Capture the cell that displays the provided text and extract its [X, Y] central coordinate. 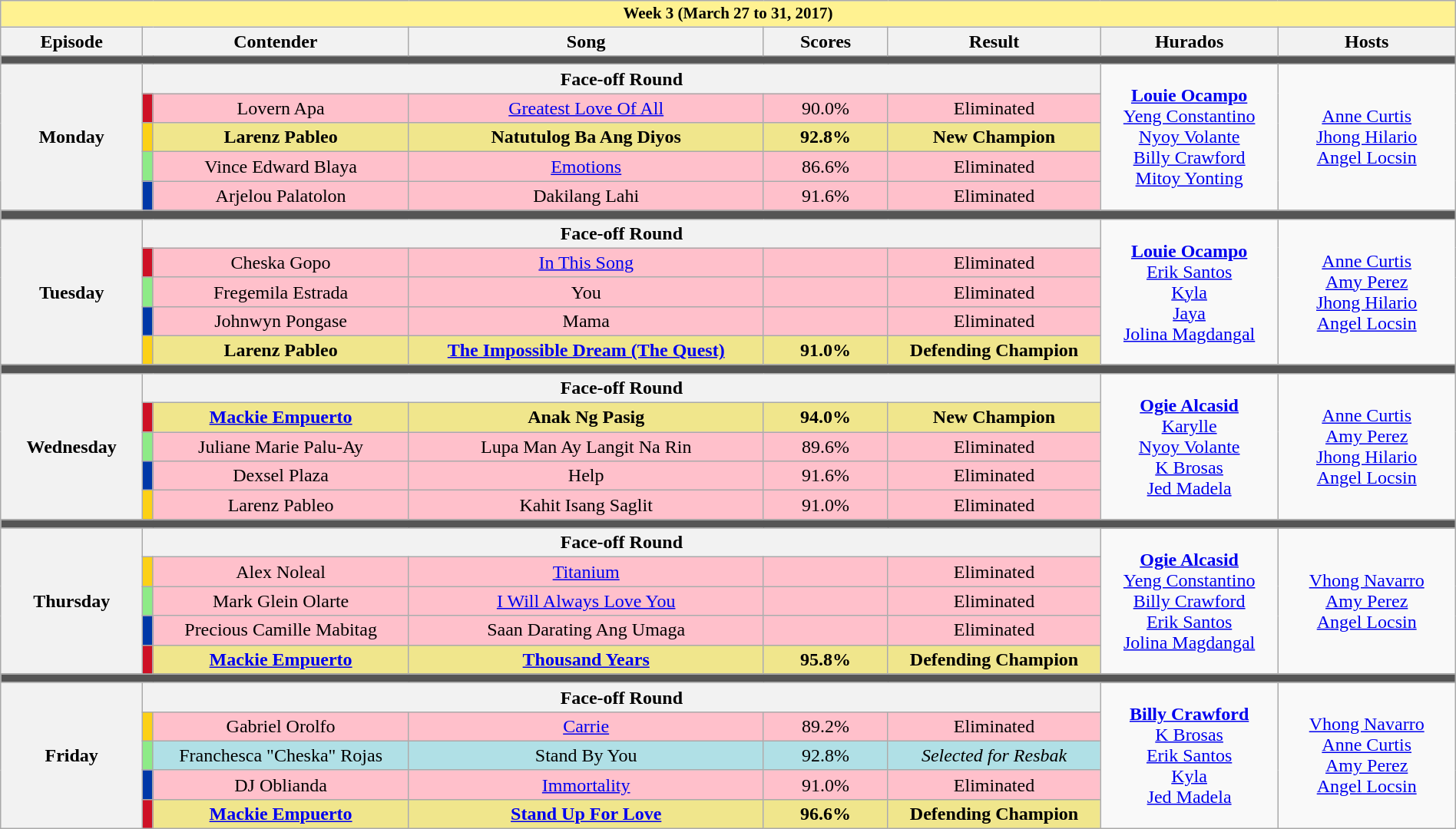
Hurados [1189, 41]
In This Song [586, 263]
Johnwyn Pongase [281, 321]
Emotions [586, 167]
Lupa Man Ay Langit Na Rin [586, 447]
Week 3 (March 27 to 31, 2017) [728, 14]
89.2% [826, 726]
Result [994, 41]
Mama [586, 321]
Alex Noleal [281, 572]
Titanium [586, 572]
Immortality [586, 784]
Dakilang Lahi [586, 196]
Stand By You [586, 755]
Selected for Resbak [994, 755]
Vhong NavarroAmy PerezAngel Locsin [1367, 601]
Vhong NavarroAnne CurtisAmy PerezAngel Locsin [1367, 755]
Contender [276, 41]
Dexsel Plaza [281, 476]
Thursday [72, 601]
Fregemila Estrada [281, 292]
Carrie [586, 726]
Louie OcampoErik SantosKylaJayaJolina Magdangal [1189, 292]
Wednesday [72, 447]
Thousand Years [586, 659]
Mark Glein Olarte [281, 601]
Hosts [1367, 41]
Tuesday [72, 292]
94.0% [826, 418]
You [586, 292]
Ogie AlcasidKarylleNyoy VolanteK BrosasJed Madela [1189, 447]
Friday [72, 755]
Greatest Love Of All [586, 108]
Cheska Gopo [281, 263]
Precious Camille Mabitag [281, 630]
89.6% [826, 447]
Lovern Apa [281, 108]
95.8% [826, 659]
Arjelou Palatolon [281, 196]
Juliane Marie Palu-Ay [281, 447]
Anak Ng Pasig [586, 418]
Franchesca "Cheska" Rojas [281, 755]
Episode [72, 41]
Monday [72, 137]
Help [586, 476]
Vince Edward Blaya [281, 167]
Ogie AlcasidYeng ConstantinoBilly CrawfordErik SantosJolina Magdangal [1189, 601]
Kahit Isang Saglit [586, 505]
86.6% [826, 167]
Billy CrawfordK BrosasErik SantosKylaJed Madela [1189, 755]
The Impossible Dream (The Quest) [586, 350]
DJ Oblianda [281, 784]
Gabriel Orolfo [281, 726]
Saan Darating Ang Umaga [586, 630]
Louie OcampoYeng ConstantinoNyoy VolanteBilly CrawfordMitoy Yonting [1189, 137]
Anne CurtisJhong HilarioAngel Locsin [1367, 137]
Natutulog Ba Ang Diyos [586, 137]
Stand Up For Love [586, 814]
I Will Always Love You [586, 601]
90.0% [826, 108]
96.6% [826, 814]
Song [586, 41]
Scores [826, 41]
